Detect which cell encompasses the target text, then output its (x, y) center coordinate. 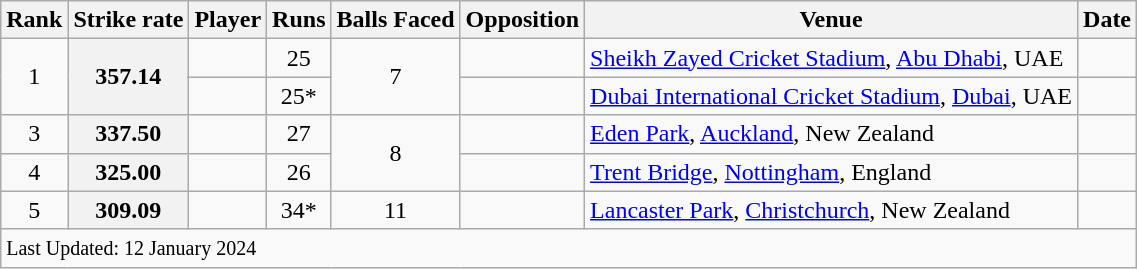
337.50 (128, 134)
Eden Park, Auckland, New Zealand (832, 134)
7 (396, 77)
Dubai International Cricket Stadium, Dubai, UAE (832, 96)
Opposition (522, 20)
1 (34, 77)
5 (34, 210)
27 (299, 134)
Trent Bridge, Nottingham, England (832, 172)
25 (299, 58)
Runs (299, 20)
Date (1108, 20)
325.00 (128, 172)
25* (299, 96)
26 (299, 172)
Balls Faced (396, 20)
4 (34, 172)
Last Updated: 12 January 2024 (569, 248)
34* (299, 210)
Venue (832, 20)
Rank (34, 20)
Strike rate (128, 20)
11 (396, 210)
309.09 (128, 210)
Lancaster Park, Christchurch, New Zealand (832, 210)
3 (34, 134)
Sheikh Zayed Cricket Stadium, Abu Dhabi, UAE (832, 58)
8 (396, 153)
Player (228, 20)
357.14 (128, 77)
